Return the (X, Y) coordinate for the center point of the cell that contains the specified text.  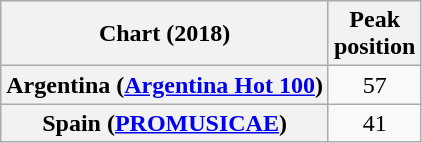
Chart (2018) (165, 34)
Argentina (Argentina Hot 100) (165, 85)
Spain (PROMUSICAE) (165, 123)
41 (374, 123)
57 (374, 85)
Peakposition (374, 34)
